From the cell containing the given text, extract its center point as (X, Y) coordinate. 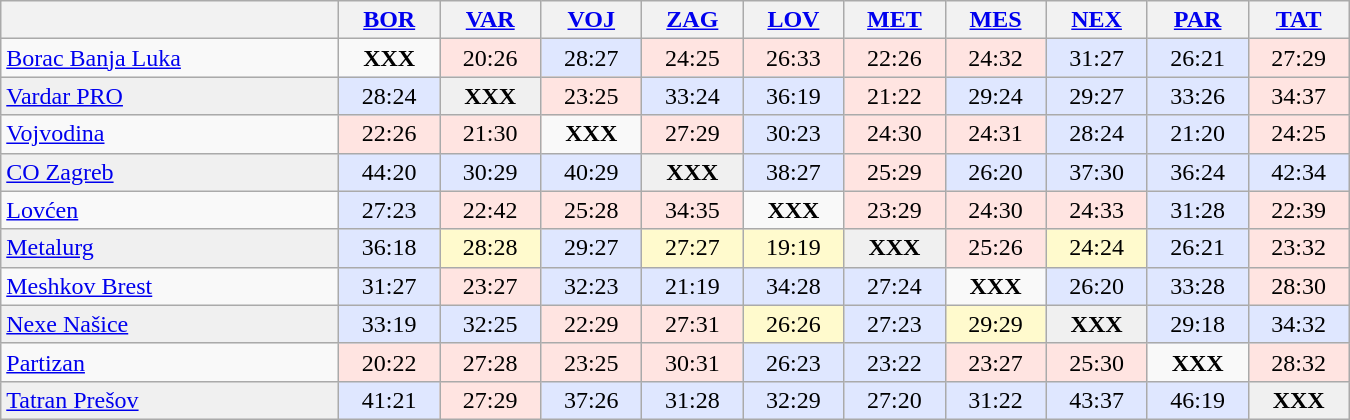
36:18 (390, 248)
36:19 (794, 96)
32:29 (794, 400)
Meshkov Brest (170, 286)
34:32 (1298, 324)
24:32 (996, 58)
21:19 (692, 286)
22:29 (592, 324)
NEX (1096, 20)
28:32 (1298, 362)
MET (894, 20)
20:26 (490, 58)
Nexe Našice (170, 324)
21:20 (1198, 134)
27:31 (692, 324)
38:27 (794, 172)
23:29 (894, 210)
33:28 (1198, 286)
34:28 (794, 286)
42:34 (1298, 172)
PAR (1198, 20)
23:32 (1298, 248)
27:28 (490, 362)
27:20 (894, 400)
27:27 (692, 248)
LOV (794, 20)
46:19 (1198, 400)
26:26 (794, 324)
30:31 (692, 362)
26:33 (794, 58)
27:24 (894, 286)
30:29 (490, 172)
ZAG (692, 20)
29:29 (996, 324)
Tatran Prešov (170, 400)
VAR (490, 20)
40:29 (592, 172)
24:31 (996, 134)
25:26 (996, 248)
24:24 (1096, 248)
MES (996, 20)
28:27 (592, 58)
22:39 (1298, 210)
37:26 (592, 400)
TAT (1298, 20)
26:23 (794, 362)
41:21 (390, 400)
32:25 (490, 324)
28:30 (1298, 286)
37:30 (1096, 172)
23:22 (894, 362)
20:22 (390, 362)
29:18 (1198, 324)
CO Zagreb (170, 172)
33:24 (692, 96)
33:26 (1198, 96)
25:29 (894, 172)
44:20 (390, 172)
28:28 (490, 248)
22:42 (490, 210)
36:24 (1198, 172)
Metalurg (170, 248)
33:19 (390, 324)
VOJ (592, 20)
21:30 (490, 134)
34:35 (692, 210)
19:19 (794, 248)
25:30 (1096, 362)
34:37 (1298, 96)
Borac Banja Luka (170, 58)
25:28 (592, 210)
Vardar PRO (170, 96)
Partizan (170, 362)
32:23 (592, 286)
Vojvodina (170, 134)
31:22 (996, 400)
43:37 (1096, 400)
30:23 (794, 134)
29:24 (996, 96)
24:33 (1096, 210)
Lovćen (170, 210)
BOR (390, 20)
21:22 (894, 96)
